Identify which cell holds the provided text, then report its (x, y) central coordinate. 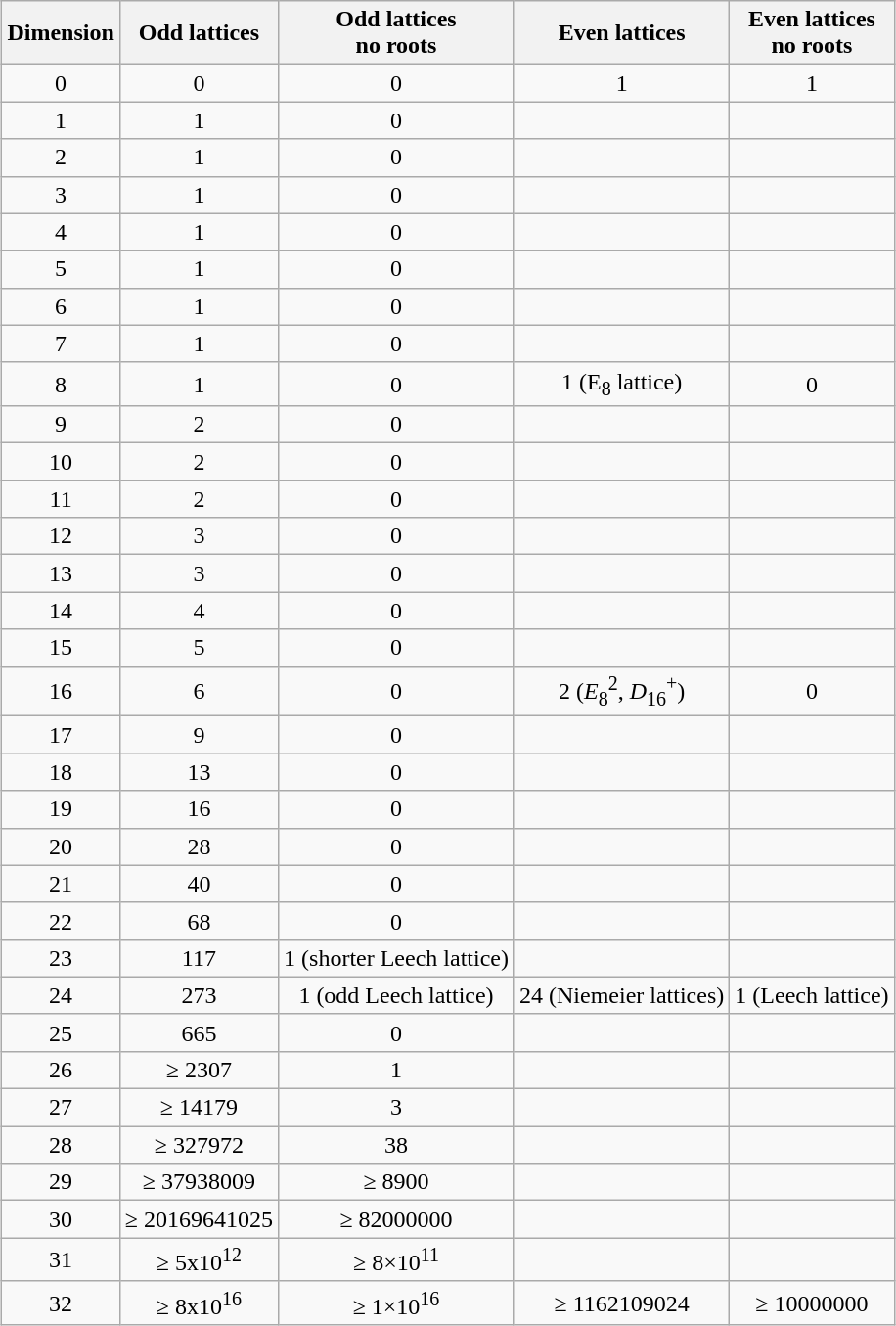
38 (397, 1145)
40 (199, 884)
665 (199, 1032)
≥ 82000000 (397, 1219)
≥ 8×1011 (397, 1260)
≥ 1162109024 (621, 1303)
117 (199, 958)
31 (61, 1260)
≥ 2307 (199, 1070)
Dimension (61, 33)
10 (61, 462)
20 (61, 846)
1 (shorter Leech lattice) (397, 958)
32 (61, 1303)
2 (E82, D16+) (621, 691)
≥ 14179 (199, 1108)
1 (Leech lattice) (812, 995)
≥ 5x1012 (199, 1260)
11 (61, 499)
≥ 8900 (397, 1182)
17 (61, 735)
1 (E8 lattice) (621, 384)
18 (61, 772)
14 (61, 611)
≥ 1×1016 (397, 1303)
1 (odd Leech lattice) (397, 995)
≥ 10000000 (812, 1303)
19 (61, 809)
7 (61, 343)
Even lattices (621, 33)
29 (61, 1182)
Odd lattices (199, 33)
12 (61, 536)
21 (61, 884)
25 (61, 1032)
Even latticesno roots (812, 33)
23 (61, 958)
30 (61, 1219)
27 (61, 1108)
24 (61, 995)
24 (Niemeier lattices) (621, 995)
≥ 8x1016 (199, 1303)
15 (61, 648)
Odd latticesno roots (397, 33)
22 (61, 921)
≥ 20169641025 (199, 1219)
≥ 37938009 (199, 1182)
≥ 327972 (199, 1145)
26 (61, 1070)
68 (199, 921)
8 (61, 384)
273 (199, 995)
